Locate the cell with the specified text and output its [x, y] center coordinate. 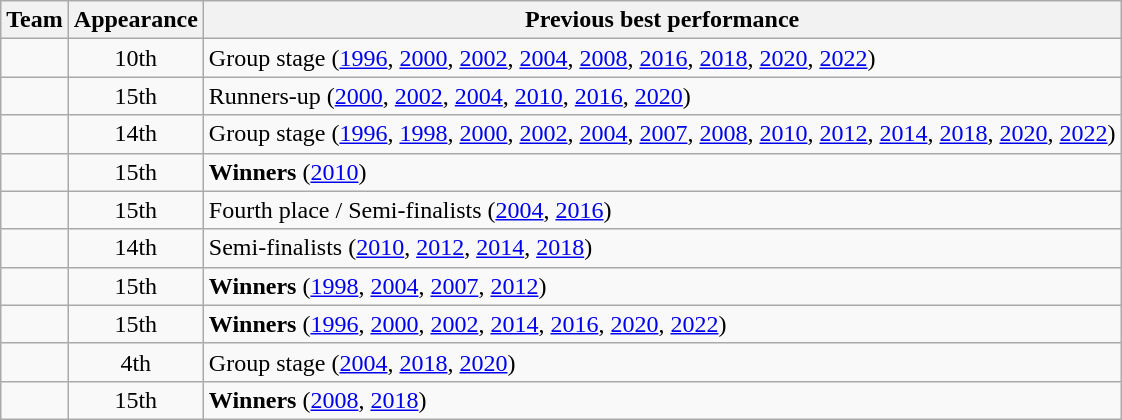
Fourth place / Semi-finalists (2004, 2016) [662, 210]
Previous best performance [662, 20]
Semi-finalists (2010, 2012, 2014, 2018) [662, 248]
Group stage (2004, 2018, 2020) [662, 362]
Group stage (1996, 1998, 2000, 2002, 2004, 2007, 2008, 2010, 2012, 2014, 2018, 2020, 2022) [662, 134]
Winners (1996, 2000, 2002, 2014, 2016, 2020, 2022) [662, 324]
Group stage (1996, 2000, 2002, 2004, 2008, 2016, 2018, 2020, 2022) [662, 58]
Winners (1998, 2004, 2007, 2012) [662, 286]
Team [35, 20]
4th [136, 362]
Runners-up (2000, 2002, 2004, 2010, 2016, 2020) [662, 96]
Appearance [136, 20]
10th [136, 58]
Winners (2008, 2018) [662, 400]
Winners (2010) [662, 172]
